For the text-containing cell, return its midpoint in (x, y) coordinate format. 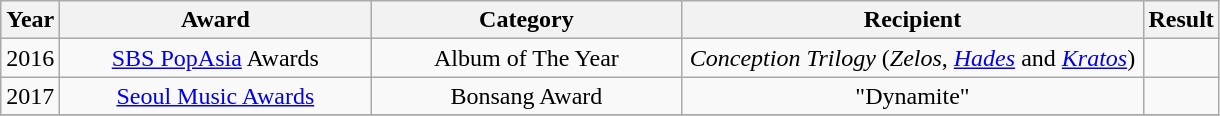
Result (1181, 20)
Bonsang Award (526, 96)
Conception Trilogy (Zelos, Hades and Kratos) (912, 58)
Recipient (912, 20)
"Dynamite" (912, 96)
Year (30, 20)
Category (526, 20)
SBS PopAsia Awards (216, 58)
Award (216, 20)
2017 (30, 96)
Album of The Year (526, 58)
2016 (30, 58)
Seoul Music Awards (216, 96)
